Output the (x, y) coordinate of the center of the cell containing the given text.  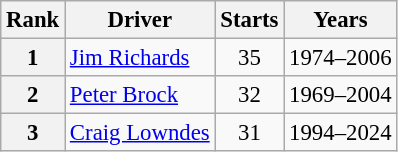
Craig Lowndes (140, 133)
1974–2006 (340, 58)
1994–2024 (340, 133)
Rank (33, 20)
1969–2004 (340, 95)
3 (33, 133)
1 (33, 58)
35 (250, 58)
Peter Brock (140, 95)
Years (340, 20)
31 (250, 133)
2 (33, 95)
32 (250, 95)
Driver (140, 20)
Jim Richards (140, 58)
Starts (250, 20)
